Output the (X, Y) coordinate of the center of the cell containing the given text.  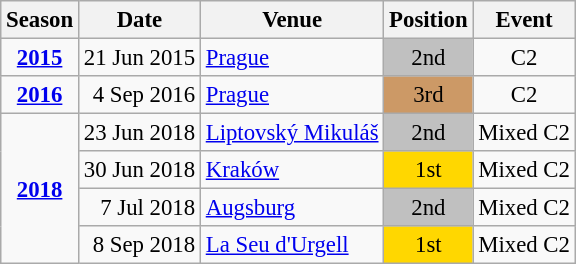
Date (139, 20)
Liptovský Mikuláš (292, 133)
2016 (40, 95)
Position (428, 20)
Augsburg (292, 208)
Kraków (292, 170)
8 Sep 2018 (139, 245)
La Seu d'Urgell (292, 245)
Event (524, 20)
Venue (292, 20)
2015 (40, 58)
Season (40, 20)
2018 (40, 189)
3rd (428, 95)
21 Jun 2015 (139, 58)
23 Jun 2018 (139, 133)
7 Jul 2018 (139, 208)
4 Sep 2016 (139, 95)
30 Jun 2018 (139, 170)
